Return [x, y] of the center of cell containing provided text 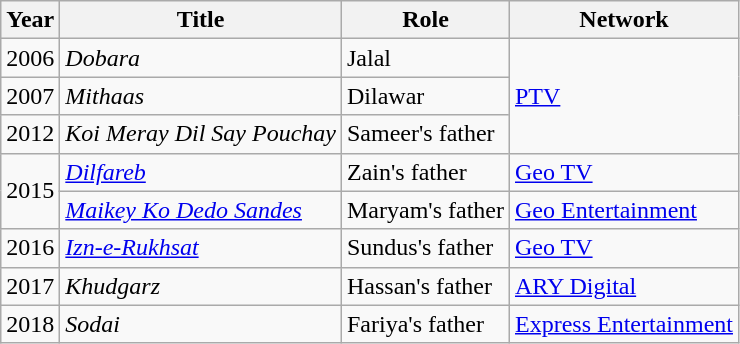
Express Entertainment [624, 324]
2012 [30, 134]
Dilawar [425, 96]
Koi Meray Dil Say Pouchay [201, 134]
Sodai [201, 324]
2006 [30, 58]
Dobara [201, 58]
Sameer's father [425, 134]
Year [30, 20]
Mithaas [201, 96]
Network [624, 20]
Zain's father [425, 172]
Role [425, 20]
Sundus's father [425, 248]
Jalal [425, 58]
2017 [30, 286]
Dilfareb [201, 172]
Khudgarz [201, 286]
Geo Entertainment [624, 210]
2015 [30, 191]
PTV [624, 96]
Maikey Ko Dedo Sandes [201, 210]
Maryam's father [425, 210]
Title [201, 20]
Hassan's father [425, 286]
Izn-e-Rukhsat [201, 248]
2018 [30, 324]
ARY Digital [624, 286]
2007 [30, 96]
Fariya's father [425, 324]
2016 [30, 248]
